Pinpoint the cell where the given text exists, returning its (X, Y) midpoint coordinate. 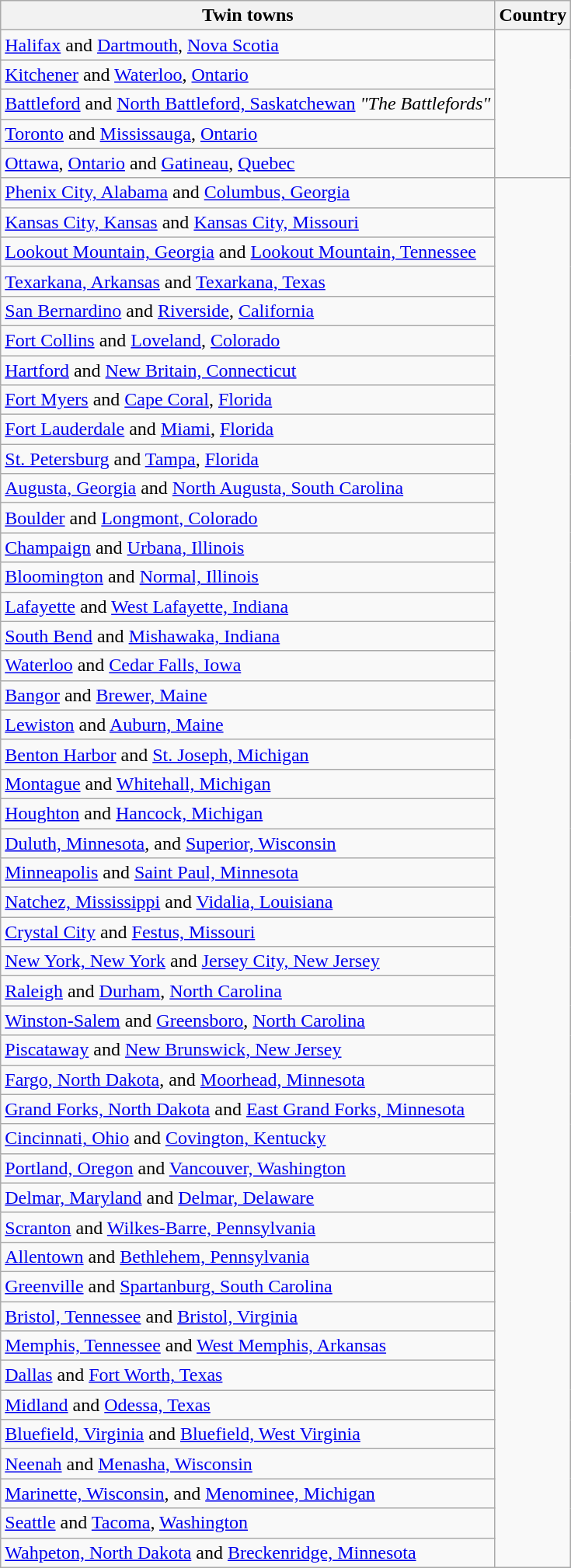
Halifax and Dartmouth, Nova Scotia (248, 45)
Neenah and Menasha, Wisconsin (248, 1464)
Piscataway and New Brunswick, New Jersey (248, 1050)
St. Petersburg and Tampa, Florida (248, 459)
Cincinnati, Ohio and Covington, Kentucky (248, 1139)
Boulder and Longmont, Colorado (248, 518)
Marinette, Wisconsin, and Menominee, Michigan (248, 1493)
Champaign and Urbana, Illinois (248, 548)
Kansas City, Kansas and Kansas City, Missouri (248, 222)
Grand Forks, North Dakota and East Grand Forks, Minnesota (248, 1109)
Winston-Salem and Greensboro, North Carolina (248, 1020)
South Bend and Mishawaka, Indiana (248, 636)
Portland, Oregon and Vancouver, Washington (248, 1168)
Waterloo and Cedar Falls, Iowa (248, 666)
Allentown and Bethlehem, Pennsylvania (248, 1257)
Natchez, Mississippi and Vidalia, Louisiana (248, 902)
Raleigh and Durham, North Carolina (248, 991)
Memphis, Tennessee and West Memphis, Arkansas (248, 1346)
Wahpeton, North Dakota and Breckenridge, Minnesota (248, 1552)
Augusta, Georgia and North Augusta, South Carolina (248, 488)
Minneapolis and Saint Paul, Minnesota (248, 873)
Phenix City, Alabama and Columbus, Georgia (248, 193)
Bluefield, Virginia and Bluefield, West Virginia (248, 1434)
Crystal City and Festus, Missouri (248, 932)
Montague and Whitehall, Michigan (248, 784)
Twin towns (248, 16)
Duluth, Minnesota, and Superior, Wisconsin (248, 843)
Ottawa, Ontario and Gatineau, Quebec (248, 163)
Bloomington and Normal, Illinois (248, 577)
Delmar, Maryland and Delmar, Delaware (248, 1198)
Fargo, North Dakota, and Moorhead, Minnesota (248, 1080)
Country (533, 16)
Texarkana, Arkansas and Texarkana, Texas (248, 281)
Seattle and Tacoma, Washington (248, 1523)
Lookout Mountain, Georgia and Lookout Mountain, Tennessee (248, 252)
Bristol, Tennessee and Bristol, Virginia (248, 1316)
Fort Myers and Cape Coral, Florida (248, 400)
Lafayette and West Lafayette, Indiana (248, 607)
Hartford and New Britain, Connecticut (248, 370)
Bangor and Brewer, Maine (248, 695)
Lewiston and Auburn, Maine (248, 725)
Greenville and Spartanburg, South Carolina (248, 1286)
Dallas and Fort Worth, Texas (248, 1375)
Houghton and Hancock, Michigan (248, 813)
New York, New York and Jersey City, New Jersey (248, 961)
Battleford and North Battleford, Saskatchewan "The Battlefords" (248, 104)
Fort Lauderdale and Miami, Florida (248, 429)
Toronto and Mississauga, Ontario (248, 134)
Benton Harbor and St. Joseph, Michigan (248, 754)
Scranton and Wilkes-Barre, Pennsylvania (248, 1227)
Midland and Odessa, Texas (248, 1405)
Fort Collins and Loveland, Colorado (248, 340)
Kitchener and Waterloo, Ontario (248, 75)
San Bernardino and Riverside, California (248, 311)
